Locate the cell with the specified text and output its (X, Y) center coordinate. 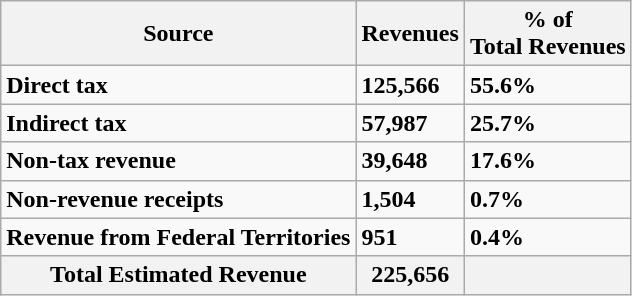
Source (178, 34)
57,987 (410, 123)
% of Total Revenues (548, 34)
951 (410, 237)
Total Estimated Revenue (178, 275)
0.7% (548, 199)
Indirect tax (178, 123)
Non-tax revenue (178, 161)
225,656 (410, 275)
Non-revenue receipts (178, 199)
17.6% (548, 161)
25.7% (548, 123)
Revenue from Federal Territories (178, 237)
1,504 (410, 199)
0.4% (548, 237)
55.6% (548, 85)
Revenues (410, 34)
39,648 (410, 161)
Direct tax (178, 85)
125,566 (410, 85)
